Return [x, y] of the center of cell containing provided text 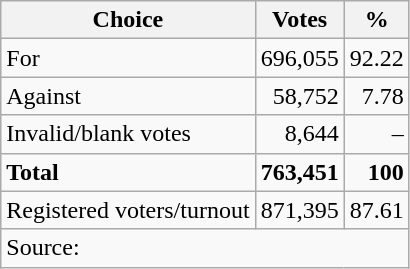
Choice [128, 20]
696,055 [300, 58]
– [376, 134]
Source: [205, 248]
Against [128, 96]
7.78 [376, 96]
87.61 [376, 210]
For [128, 58]
Invalid/blank votes [128, 134]
Votes [300, 20]
763,451 [300, 172]
92.22 [376, 58]
8,644 [300, 134]
871,395 [300, 210]
100 [376, 172]
% [376, 20]
58,752 [300, 96]
Registered voters/turnout [128, 210]
Total [128, 172]
